For the text-containing cell, return its midpoint in (x, y) coordinate format. 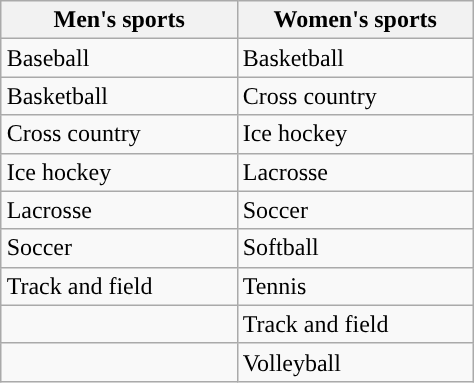
Softball (355, 248)
Baseball (119, 58)
Volleyball (355, 362)
Tennis (355, 286)
Women's sports (355, 20)
Men's sports (119, 20)
